Return (x, y) of the center of cell containing provided text 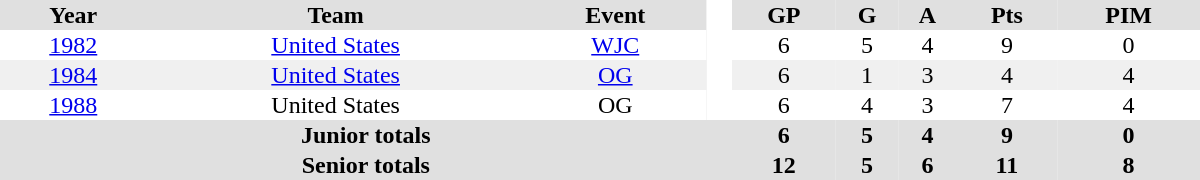
Event (616, 15)
A (927, 15)
Year (74, 15)
11 (1008, 165)
1988 (74, 105)
PIM (1128, 15)
8 (1128, 165)
WJC (616, 45)
Pts (1008, 15)
12 (784, 165)
1984 (74, 75)
GP (784, 15)
7 (1008, 105)
Junior totals (366, 135)
G (867, 15)
1 (867, 75)
1982 (74, 45)
Team (336, 15)
Senior totals (366, 165)
